Find where the given text appears and provide that cell's center as (X, Y) coordinate. 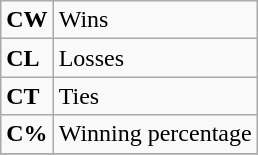
CT (27, 96)
CL (27, 58)
C% (27, 134)
Ties (155, 96)
Winning percentage (155, 134)
Losses (155, 58)
CW (27, 20)
Wins (155, 20)
